Identify which cell holds the provided text, then report its [x, y] central coordinate. 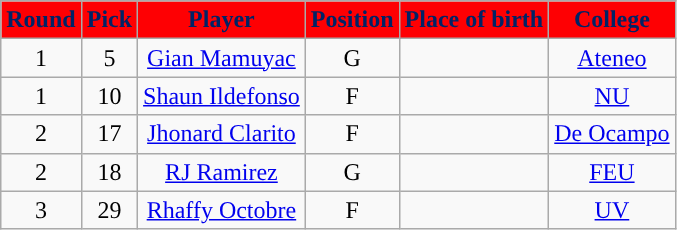
18 [109, 172]
RJ Ramirez [222, 172]
17 [109, 134]
10 [109, 96]
Round [41, 20]
UV [612, 210]
3 [41, 210]
Ateneo [612, 58]
Position [352, 20]
De Ocampo [612, 134]
NU [612, 96]
Rhaffy Octobre [222, 210]
29 [109, 210]
5 [109, 58]
FEU [612, 172]
Shaun Ildefonso [222, 96]
Pick [109, 20]
College [612, 20]
Jhonard Clarito [222, 134]
Player [222, 20]
Place of birth [474, 20]
Gian Mamuyac [222, 58]
